Pinpoint the cell where the given text exists, returning its (X, Y) midpoint coordinate. 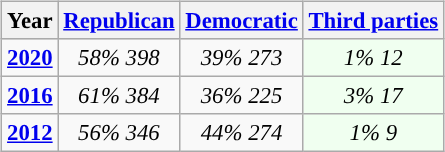
2020 (30, 58)
Democratic (242, 21)
44% 274 (242, 133)
1% 12 (373, 58)
61% 384 (119, 96)
36% 225 (242, 96)
Republican (119, 21)
2016 (30, 96)
1% 9 (373, 133)
Year (30, 21)
56% 346 (119, 133)
3% 17 (373, 96)
39% 273 (242, 58)
58% 398 (119, 58)
Third parties (373, 21)
2012 (30, 133)
